Find where the given text appears and provide that cell's center as [X, Y] coordinate. 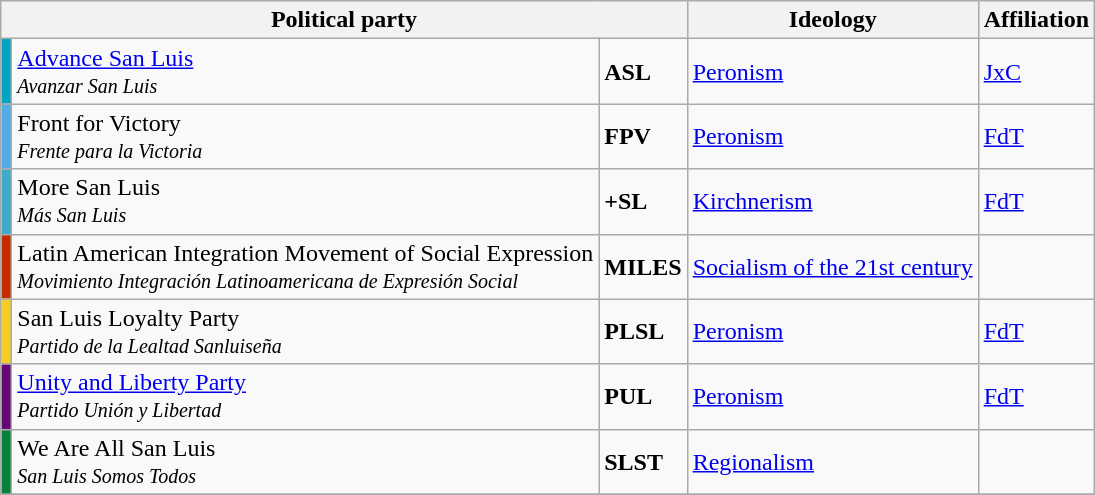
Regionalism [832, 462]
More San LuisMás San Luis [306, 202]
Latin American Integration Movement of Social ExpressionMovimiento Integración Latinoamericana de Expresión Social [306, 266]
Front for VictoryFrente para la Victoria [306, 136]
SLST [643, 462]
+SL [643, 202]
Ideology [832, 20]
We Are All San LuisSan Luis Somos Todos [306, 462]
Socialism of the 21st century [832, 266]
San Luis Loyalty PartyPartido de la Lealtad Sanluiseña [306, 332]
JxC [1036, 72]
PUL [643, 396]
MILES [643, 266]
Affiliation [1036, 20]
Unity and Liberty PartyPartido Unión y Libertad [306, 396]
ASL [643, 72]
Kirchnerism [832, 202]
Political party [344, 20]
Advance San LuisAvanzar San Luis [306, 72]
FPV [643, 136]
PLSL [643, 332]
